Pinpoint the cell where the given text exists, returning its [X, Y] midpoint coordinate. 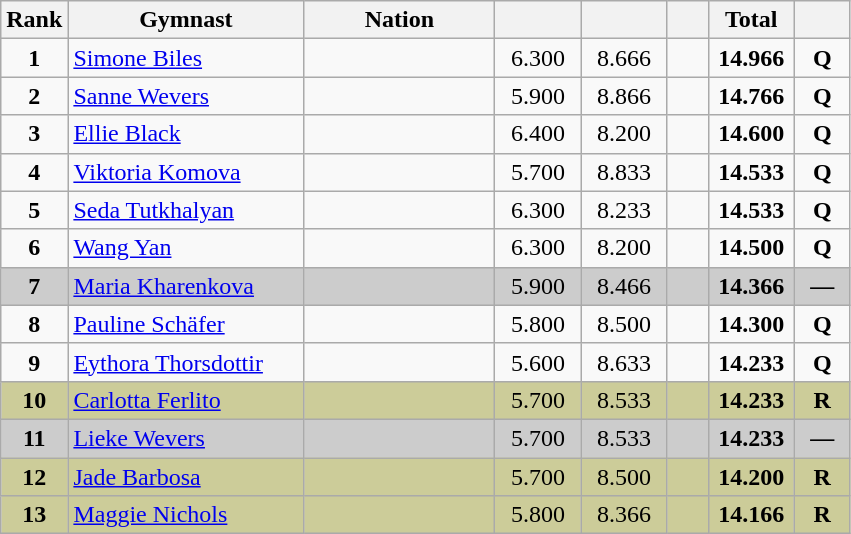
8.833 [624, 172]
Total [751, 20]
Carlotta Ferlito [186, 400]
8 [34, 324]
Rank [34, 20]
6.400 [538, 134]
Jade Barbosa [186, 477]
8.633 [624, 362]
Lieke Wevers [186, 438]
Pauline Schäfer [186, 324]
12 [34, 477]
Viktoria Komova [186, 172]
Maria Kharenkova [186, 286]
10 [34, 400]
5 [34, 210]
8.866 [624, 96]
8.666 [624, 58]
14.366 [751, 286]
2 [34, 96]
11 [34, 438]
1 [34, 58]
Sanne Wevers [186, 96]
Gymnast [186, 20]
14.300 [751, 324]
Wang Yan [186, 248]
14.200 [751, 477]
5.600 [538, 362]
8.466 [624, 286]
14.600 [751, 134]
14.500 [751, 248]
14.766 [751, 96]
14.166 [751, 515]
3 [34, 134]
8.366 [624, 515]
4 [34, 172]
Maggie Nichols [186, 515]
Seda Tutkhalyan [186, 210]
Nation [400, 20]
9 [34, 362]
7 [34, 286]
Simone Biles [186, 58]
14.966 [751, 58]
Eythora Thorsdottir [186, 362]
6 [34, 248]
8.233 [624, 210]
13 [34, 515]
Ellie Black [186, 134]
